Locate the cell with the specified text and output its [x, y] center coordinate. 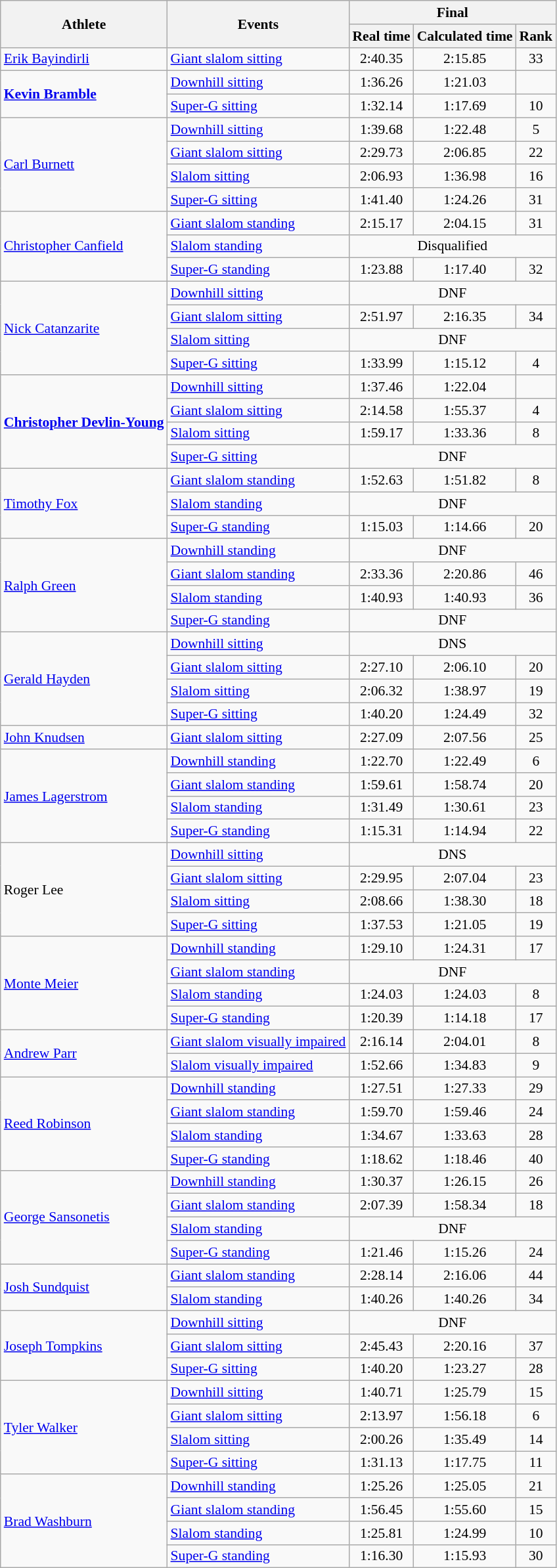
1:40.71 [381, 1393]
1:16.30 [381, 1556]
Real time [381, 36]
1:23.88 [381, 270]
Roger Lee [84, 890]
1:25.05 [465, 1487]
1:17.40 [465, 270]
1:24.49 [465, 714]
1:25.81 [381, 1533]
Calculated time [465, 36]
1:22.70 [381, 761]
Giant slalom visually impaired [259, 1042]
Disqualified [452, 246]
2:07.56 [465, 738]
1:23.27 [465, 1369]
1:56.45 [381, 1510]
1:33.63 [465, 1135]
37 [536, 1346]
2:15.17 [381, 223]
2:16.06 [465, 1276]
2:04.15 [465, 223]
1:18.62 [381, 1159]
1:37.53 [381, 925]
1:52.63 [381, 481]
1:32.14 [381, 106]
30 [536, 1556]
Christopher Canfield [84, 247]
1:24.31 [465, 948]
Brad Washburn [84, 1521]
2:04.01 [465, 1042]
1:34.67 [381, 1135]
1:59.70 [381, 1112]
1:22.04 [465, 387]
1:59.46 [465, 1112]
1:21.46 [381, 1252]
1:52.66 [381, 1065]
1:59.61 [381, 785]
1:20.39 [381, 1018]
John Knudsen [84, 738]
1:29.10 [381, 948]
2:28.14 [381, 1276]
2:00.26 [381, 1439]
2:08.66 [381, 902]
2:20.16 [465, 1346]
2:15.85 [465, 59]
Tyler Walker [84, 1427]
2:06.93 [381, 177]
Christopher Devlin-Young [84, 422]
1:34.83 [465, 1065]
Josh Sundquist [84, 1287]
2:40.35 [381, 59]
2:06.10 [465, 668]
1:59.17 [381, 433]
2:16.14 [381, 1042]
1:31.13 [381, 1463]
1:35.49 [465, 1439]
Reed Robinson [84, 1123]
2:29.73 [381, 153]
33 [536, 59]
Gerald Hayden [84, 679]
1:27.51 [381, 1089]
1:15.26 [465, 1252]
1:30.37 [381, 1182]
Rank [536, 36]
1:55.37 [465, 410]
11 [536, 1463]
2:33.36 [381, 574]
1:30.61 [465, 808]
2:51.97 [381, 316]
1:39.68 [381, 129]
Slalom visually impaired [259, 1065]
1:15.93 [465, 1556]
1:25.26 [381, 1487]
1:14.18 [465, 1018]
1:33.99 [381, 364]
Athlete [84, 24]
2:07.39 [381, 1206]
1:22.49 [465, 761]
Timothy Fox [84, 504]
1:33.36 [465, 433]
1:38.97 [465, 691]
5 [536, 129]
Events [259, 24]
2:29.95 [381, 878]
2:20.86 [465, 574]
Final [452, 12]
Andrew Parr [84, 1053]
2:13.97 [381, 1416]
2:27.09 [381, 738]
1:25.79 [465, 1393]
1:21.05 [465, 925]
2:45.43 [381, 1346]
1:15.12 [465, 364]
36 [536, 598]
2:07.04 [465, 878]
46 [536, 574]
1:58.34 [465, 1206]
1:37.46 [381, 387]
1:17.75 [465, 1463]
2:16.35 [465, 316]
1:22.48 [465, 129]
16 [536, 177]
14 [536, 1439]
1:41.40 [381, 200]
James Lagerstrom [84, 796]
1:55.60 [465, 1510]
1:15.31 [381, 831]
1:58.74 [465, 785]
1:21.03 [465, 83]
Joseph Tompkins [84, 1346]
1:36.26 [381, 83]
1:31.49 [381, 808]
Erik Bayindirli [84, 59]
2:06.85 [465, 153]
21 [536, 1487]
1:38.30 [465, 902]
1:56.18 [465, 1416]
1:14.94 [465, 831]
1:26.15 [465, 1182]
Nick Catanzarite [84, 328]
1:18.46 [465, 1159]
40 [536, 1159]
1:24.99 [465, 1533]
1:27.33 [465, 1089]
1:15.03 [381, 527]
Ralph Green [84, 586]
1:17.69 [465, 106]
29 [536, 1089]
1:51.82 [465, 481]
Carl Burnett [84, 164]
25 [536, 738]
1:14.66 [465, 527]
44 [536, 1276]
George Sansonetis [84, 1217]
1:24.26 [465, 200]
Kevin Bramble [84, 95]
2:06.32 [381, 691]
2:14.58 [381, 410]
9 [536, 1065]
2:27.10 [381, 668]
26 [536, 1182]
1:36.98 [465, 177]
Monte Meier [84, 983]
